Extract the [x, y] coordinate from the center of the cell holding the provided text.  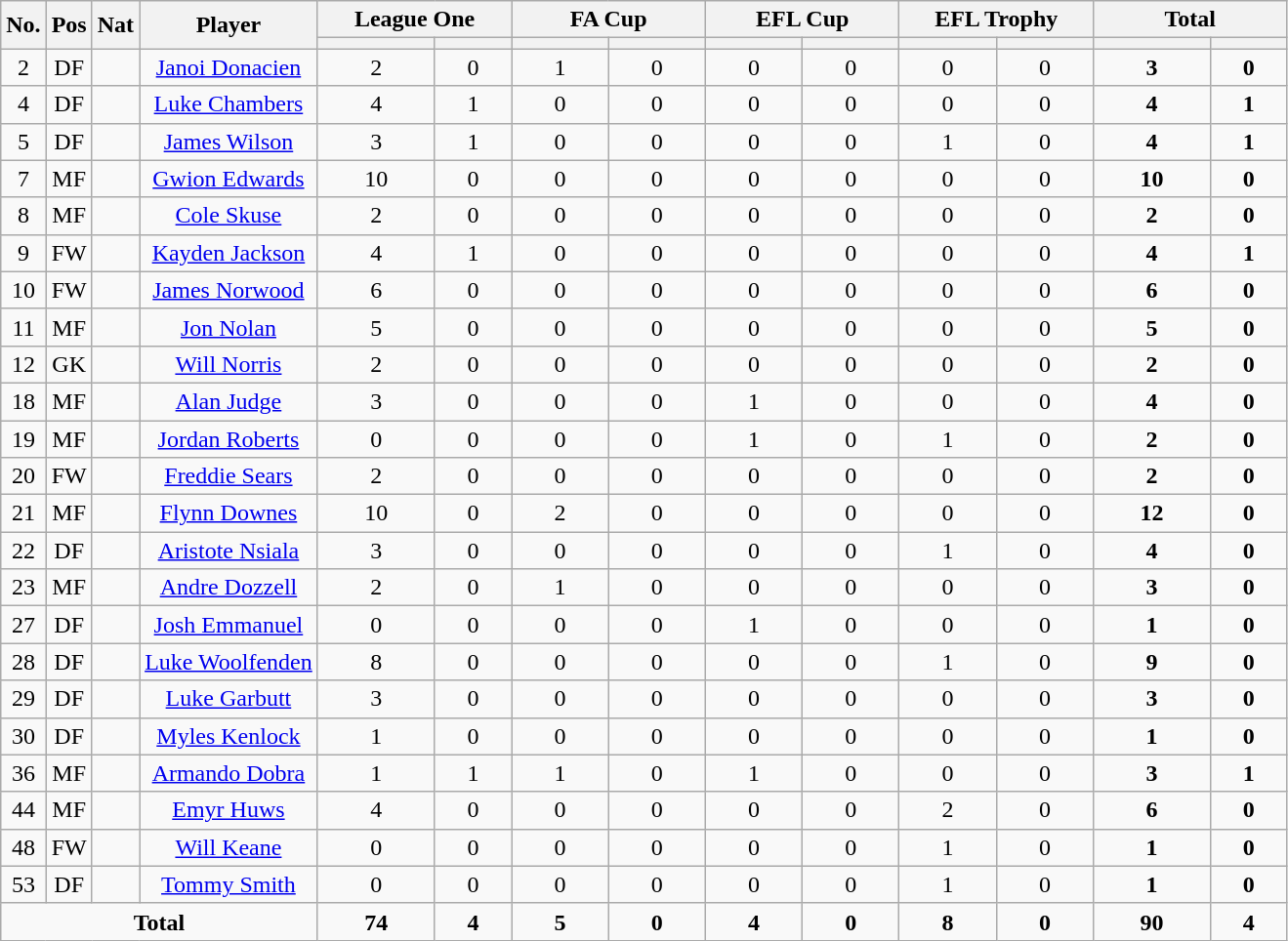
Janoi Donacien [229, 67]
Tommy Smith [229, 884]
53 [23, 884]
36 [23, 773]
GK [68, 364]
Emyr Huws [229, 810]
Nat [115, 25]
74 [376, 921]
19 [23, 438]
EFL Trophy [996, 20]
EFL Cup [803, 20]
Jordan Roberts [229, 438]
23 [23, 588]
Will Keane [229, 847]
Gwion Edwards [229, 179]
Luke Chambers [229, 104]
48 [23, 847]
James Norwood [229, 290]
28 [23, 662]
21 [23, 513]
League One [414, 20]
James Wilson [229, 142]
FA Cup [609, 20]
Andre Dozzell [229, 588]
Myles Kenlock [229, 736]
Luke Woolfenden [229, 662]
Aristote Nsiala [229, 551]
Josh Emmanuel [229, 625]
Luke Garbutt [229, 699]
11 [23, 327]
Cole Skuse [229, 216]
27 [23, 625]
Freddie Sears [229, 476]
Flynn Downes [229, 513]
No. [23, 25]
29 [23, 699]
Will Norris [229, 364]
Pos [68, 25]
Kayden Jackson [229, 253]
Jon Nolan [229, 327]
90 [1152, 921]
7 [23, 179]
22 [23, 551]
20 [23, 476]
30 [23, 736]
18 [23, 401]
Alan Judge [229, 401]
Armando Dobra [229, 773]
Player [229, 25]
44 [23, 810]
